Output the (X, Y) coordinate of the center of the cell containing the given text.  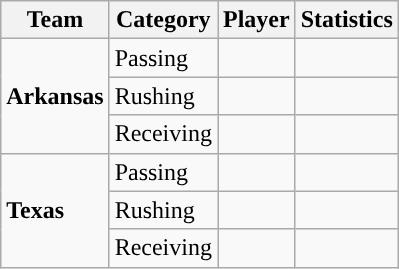
Player (257, 20)
Statistics (346, 20)
Arkansas (55, 96)
Category (163, 20)
Texas (55, 210)
Team (55, 20)
